Extract the [X, Y] coordinate from the center of the cell holding the provided text.  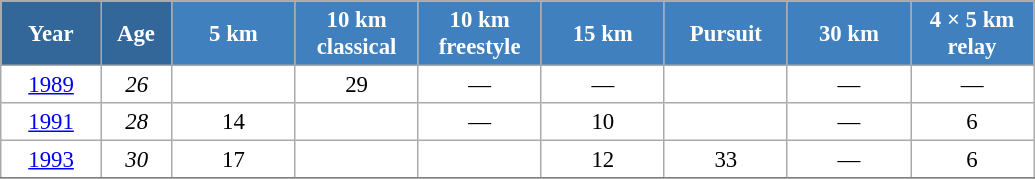
30 [136, 160]
5 km [234, 34]
Age [136, 34]
29 [356, 85]
33 [726, 160]
10 km freestyle [480, 34]
Pursuit [726, 34]
4 × 5 km relay [972, 34]
14 [234, 122]
12 [602, 160]
10 [602, 122]
15 km [602, 34]
30 km [848, 34]
Year [52, 34]
26 [136, 85]
1991 [52, 122]
1993 [52, 160]
17 [234, 160]
1989 [52, 85]
10 km classical [356, 34]
28 [136, 122]
